Capture the cell that displays the provided text and extract its (X, Y) central coordinate. 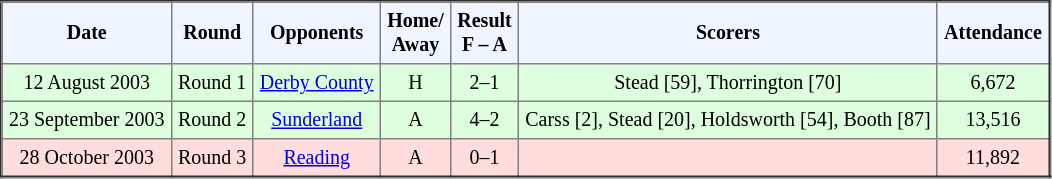
6,672 (993, 83)
Stead [59], Thorrington [70] (728, 83)
Reading (316, 158)
13,516 (993, 120)
Round 3 (212, 158)
Attendance (993, 33)
Sunderland (316, 120)
Carss [2], Stead [20], Holdsworth [54], Booth [87] (728, 120)
Home/Away (415, 33)
Scorers (728, 33)
12 August 2003 (87, 83)
Round 2 (212, 120)
H (415, 83)
28 October 2003 (87, 158)
0–1 (485, 158)
ResultF – A (485, 33)
11,892 (993, 158)
Round 1 (212, 83)
2–1 (485, 83)
Opponents (316, 33)
Derby County (316, 83)
Date (87, 33)
23 September 2003 (87, 120)
Round (212, 33)
4–2 (485, 120)
